Locate the cell with the specified text and output its (x, y) center coordinate. 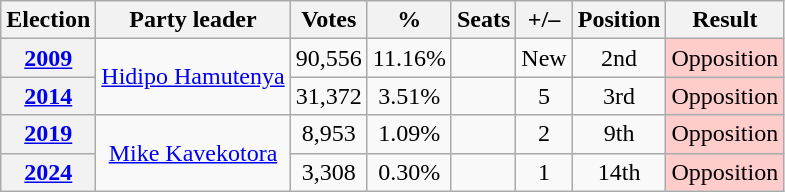
Hidipo Hamutenya (193, 77)
14th (619, 172)
3rd (619, 96)
3.51% (409, 96)
5 (544, 96)
+/– (544, 20)
1 (544, 172)
Election (48, 20)
Result (725, 20)
2 (544, 134)
3,308 (328, 172)
90,556 (328, 58)
2014 (48, 96)
0.30% (409, 172)
9th (619, 134)
8,953 (328, 134)
Position (619, 20)
2024 (48, 172)
2nd (619, 58)
Votes (328, 20)
11.16% (409, 58)
Party leader (193, 20)
% (409, 20)
1.09% (409, 134)
Seats (483, 20)
2009 (48, 58)
31,372 (328, 96)
2019 (48, 134)
New (544, 58)
Mike Kavekotora (193, 153)
